Pinpoint the cell where the given text exists, returning its [X, Y] midpoint coordinate. 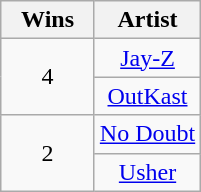
OutKast [147, 96]
Wins [48, 20]
Artist [147, 20]
4 [48, 77]
Usher [147, 172]
Jay-Z [147, 58]
No Doubt [147, 134]
2 [48, 153]
